Output the (X, Y) coordinate of the center of the cell containing the given text.  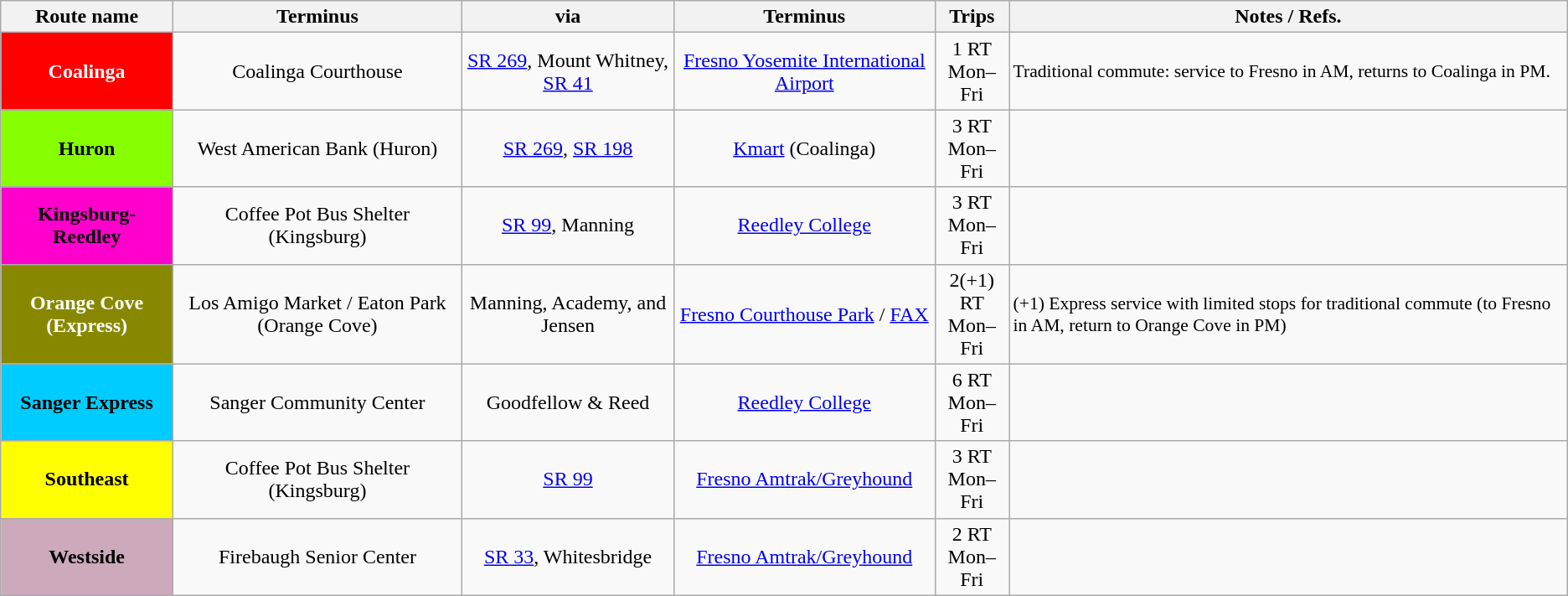
Manning, Academy, and Jensen (568, 314)
Goodfellow & Reed (568, 402)
Kingsburg-Reedley (87, 225)
Trips (972, 17)
Los Amigo Market / Eaton Park (Orange Cove) (317, 314)
Huron (87, 148)
Westside (87, 557)
West American Bank (Huron) (317, 148)
Coalinga Courthouse (317, 71)
SR 99 (568, 479)
Fresno Courthouse Park / FAX (804, 314)
SR 269, SR 198 (568, 148)
SR 269, Mount Whitney, SR 41 (568, 71)
(+1) Express service with limited stops for traditional commute (to Fresno in AM, return to Orange Cove in PM) (1288, 314)
Sanger Community Center (317, 402)
SR 33, Whitesbridge (568, 557)
Notes / Refs. (1288, 17)
Route name (87, 17)
Kmart (Coalinga) (804, 148)
Coalinga (87, 71)
6 RTMon–Fri (972, 402)
via (568, 17)
Firebaugh Senior Center (317, 557)
1 RTMon–Fri (972, 71)
Orange Cove (Express) (87, 314)
2(+1) RTMon–Fri (972, 314)
SR 99, Manning (568, 225)
Southeast (87, 479)
Fresno Yosemite International Airport (804, 71)
Traditional commute: service to Fresno in AM, returns to Coalinga in PM. (1288, 71)
Sanger Express (87, 402)
2 RTMon–Fri (972, 557)
